From the cell containing the given text, extract its center point as (X, Y) coordinate. 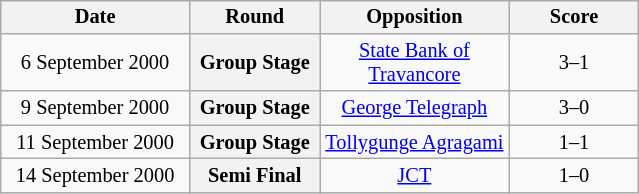
1–1 (574, 142)
Semi Final (255, 176)
6 September 2000 (95, 63)
Round (255, 17)
George Telegraph (415, 108)
State Bank of Travancore (415, 63)
11 September 2000 (95, 142)
9 September 2000 (95, 108)
Score (574, 17)
14 September 2000 (95, 176)
Opposition (415, 17)
3–1 (574, 63)
Date (95, 17)
3–0 (574, 108)
Tollygunge Agragami (415, 142)
1–0 (574, 176)
JCT (415, 176)
